Provide the [x, y] coordinate of the cell's center where the given text is located.  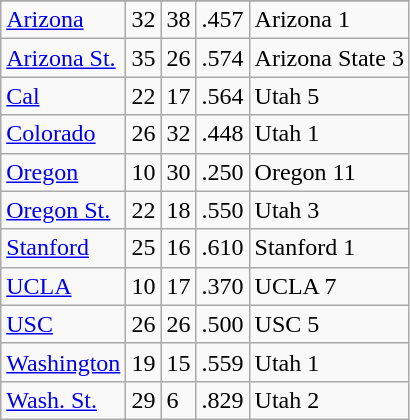
Arizona [64, 20]
.550 [222, 210]
Arizona 1 [329, 20]
.559 [222, 362]
USC 5 [329, 324]
Utah 2 [329, 400]
Oregon 11 [329, 172]
16 [178, 248]
.500 [222, 324]
Wash. St. [64, 400]
.370 [222, 286]
Oregon [64, 172]
Oregon St. [64, 210]
.610 [222, 248]
Stanford 1 [329, 248]
Stanford [64, 248]
Arizona St. [64, 58]
.250 [222, 172]
35 [144, 58]
USC [64, 324]
15 [178, 362]
.829 [222, 400]
.574 [222, 58]
18 [178, 210]
Cal [64, 96]
.448 [222, 134]
UCLA [64, 286]
Washington [64, 362]
19 [144, 362]
29 [144, 400]
UCLA 7 [329, 286]
Utah 3 [329, 210]
30 [178, 172]
Colorado [64, 134]
38 [178, 20]
Arizona State 3 [329, 58]
Utah 5 [329, 96]
.564 [222, 96]
.457 [222, 20]
6 [178, 400]
25 [144, 248]
